Capture the cell that displays the provided text and extract its [x, y] central coordinate. 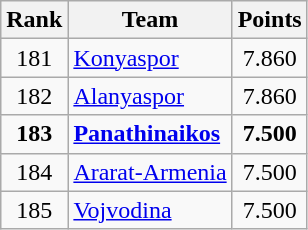
Team [150, 20]
Points [270, 20]
Ararat-Armenia [150, 172]
185 [34, 210]
Rank [34, 20]
Vojvodina [150, 210]
Panathinaikos [150, 134]
Konyaspor [150, 58]
184 [34, 172]
Alanyaspor [150, 96]
182 [34, 96]
181 [34, 58]
183 [34, 134]
